Find where the given text appears and provide that cell's center as [X, Y] coordinate. 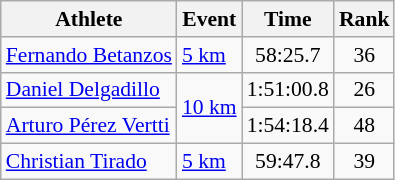
Arturo Pérez Vertti [89, 126]
59:47.8 [288, 162]
Time [288, 19]
1:51:00.8 [288, 90]
58:25.7 [288, 55]
10 km [210, 108]
26 [364, 90]
Fernando Betanzos [89, 55]
48 [364, 126]
36 [364, 55]
1:54:18.4 [288, 126]
Event [210, 19]
Athlete [89, 19]
Christian Tirado [89, 162]
Rank [364, 19]
Daniel Delgadillo [89, 90]
39 [364, 162]
